Locate the cell with the specified text and output its [x, y] center coordinate. 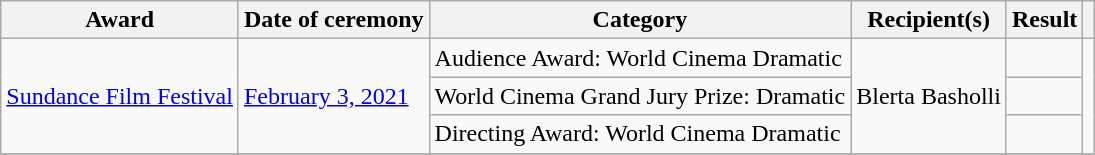
Result [1044, 20]
World Cinema Grand Jury Prize: Dramatic [640, 96]
February 3, 2021 [334, 96]
Recipient(s) [929, 20]
Sundance Film Festival [120, 96]
Blerta Basholli [929, 96]
Audience Award: World Cinema Dramatic [640, 58]
Category [640, 20]
Directing Award: World Cinema Dramatic [640, 134]
Date of ceremony [334, 20]
Award [120, 20]
